Pinpoint the cell where the given text exists, returning its [X, Y] midpoint coordinate. 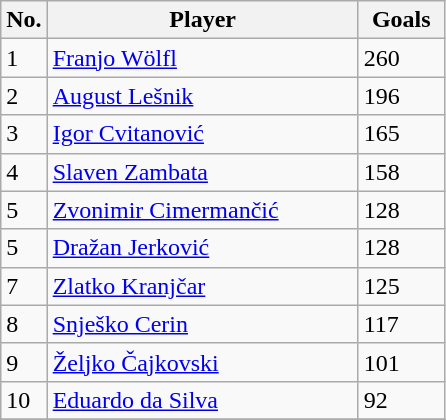
8 [24, 324]
Zvonimir Cimermančić [202, 210]
9 [24, 362]
158 [401, 172]
2 [24, 96]
7 [24, 286]
Slaven Zambata [202, 172]
Eduardo da Silva [202, 400]
Snješko Cerin [202, 324]
125 [401, 286]
Franjo Wölfl [202, 58]
Player [202, 20]
August Lešnik [202, 96]
92 [401, 400]
3 [24, 134]
1 [24, 58]
Zlatko Kranjčar [202, 286]
Dražan Jerković [202, 248]
4 [24, 172]
260 [401, 58]
196 [401, 96]
117 [401, 324]
Igor Cvitanović [202, 134]
10 [24, 400]
101 [401, 362]
Željko Čajkovski [202, 362]
165 [401, 134]
No. [24, 20]
Goals [401, 20]
